Capture the cell that displays the provided text and extract its (X, Y) central coordinate. 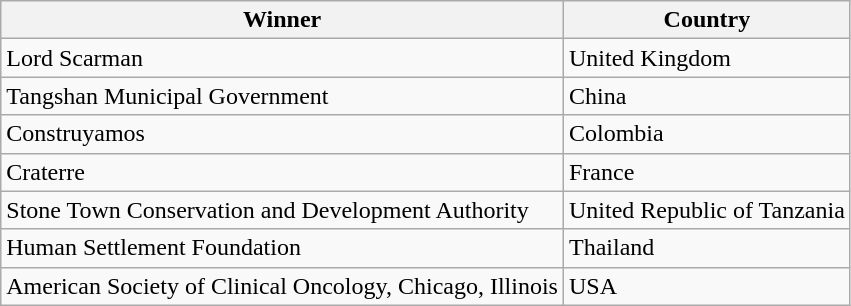
Colombia (706, 134)
USA (706, 286)
Country (706, 20)
United Republic of Tanzania (706, 210)
Human Settlement Foundation (282, 248)
France (706, 172)
Tangshan Municipal Government (282, 96)
United Kingdom (706, 58)
Lord Scarman (282, 58)
Winner (282, 20)
Craterre (282, 172)
Thailand (706, 248)
China (706, 96)
Stone Town Conservation and Development Authority (282, 210)
American Society of Clinical Oncology, Chicago, Illinois (282, 286)
Construyamos (282, 134)
